Provide the [X, Y] coordinate of the cell's center where the given text is located.  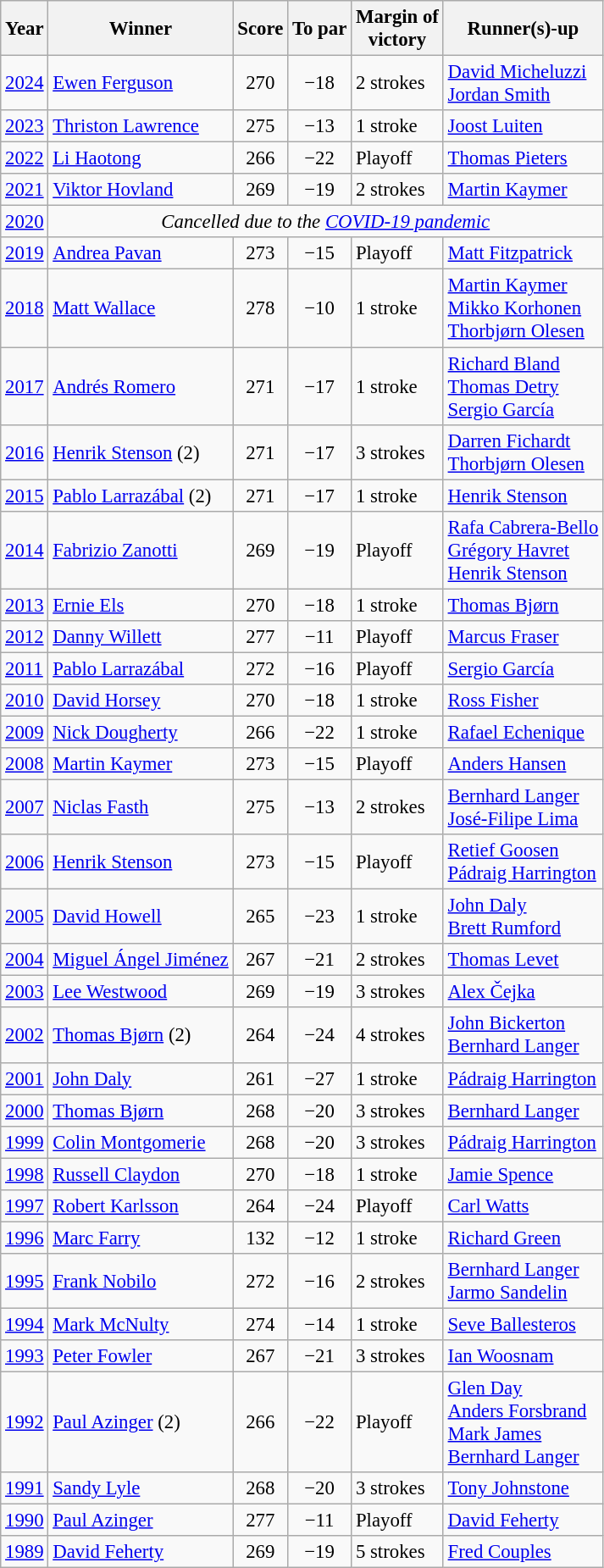
2001 [25, 1078]
Alex Čejka [523, 992]
Frank Nobilo [141, 1281]
Ewen Ferguson [141, 83]
2008 [25, 764]
Fred Couples [523, 1552]
Richard Bland Thomas Detry Sergio García [523, 386]
Glen Day Anders Forsbrand Mark James Bernhard Langer [523, 1423]
Sergio García [523, 668]
Cancelled due to the COVID-19 pandemic [325, 222]
Bernhard Langer [523, 1111]
2021 [25, 190]
Nick Dougherty [141, 732]
Paul Azinger [141, 1521]
Richard Green [523, 1238]
Bernhard Langer Jarmo Sandelin [523, 1281]
Ross Fisher [523, 701]
2010 [25, 701]
Anders Hansen [523, 764]
Retief Goosen Pádraig Harrington [523, 862]
Winner [141, 29]
Darren Fichardt Thorbjørn Olesen [523, 452]
Robert Karlsson [141, 1206]
Danny Willett [141, 637]
Li Haotong [141, 158]
2019 [25, 253]
John Daly [141, 1078]
2013 [25, 605]
Jamie Spence [523, 1174]
Paul Azinger (2) [141, 1423]
Fabrizio Zanotti [141, 550]
Colin Montgomerie [141, 1142]
David Howell [141, 917]
2017 [25, 386]
2014 [25, 550]
2012 [25, 637]
1991 [25, 1488]
John Bickerton Bernhard Langer [523, 1035]
2016 [25, 452]
Sandy Lyle [141, 1488]
Runner(s)-up [523, 29]
2020 [25, 222]
Thomas Levet [523, 960]
4 strokes [398, 1035]
Rafa Cabrera-Bello Grégory Havret Henrik Stenson [523, 550]
Joost Luiten [523, 126]
Peter Fowler [141, 1356]
1992 [25, 1423]
1999 [25, 1142]
Russell Claydon [141, 1174]
2003 [25, 992]
265 [261, 917]
Ian Woosnam [523, 1356]
John Daly Brett Rumford [523, 917]
Marc Farry [141, 1238]
Mark McNulty [141, 1324]
−23 [320, 917]
Pablo Larrazábal [141, 668]
Lee Westwood [141, 992]
Andrea Pavan [141, 253]
−10 [320, 308]
Margin ofvictory [398, 29]
278 [261, 308]
Carl Watts [523, 1206]
2007 [25, 808]
2015 [25, 496]
−14 [320, 1324]
5 strokes [398, 1552]
1998 [25, 1174]
Marcus Fraser [523, 637]
1993 [25, 1356]
Niclas Fasth [141, 808]
To par [320, 29]
Bernhard Langer José-Filipe Lima [523, 808]
1995 [25, 1281]
2011 [25, 668]
−27 [320, 1078]
Viktor Hovland [141, 190]
1996 [25, 1238]
2000 [25, 1111]
Seve Ballesteros [523, 1324]
Rafael Echenique [523, 732]
Ernie Els [141, 605]
2023 [25, 126]
David Horsey [141, 701]
David Micheluzzi Jordan Smith [523, 83]
132 [261, 1238]
Matt Wallace [141, 308]
Thomas Bjørn (2) [141, 1035]
Tony Johnstone [523, 1488]
2022 [25, 158]
2018 [25, 308]
1990 [25, 1521]
2005 [25, 917]
Miguel Ángel Jiménez [141, 960]
2002 [25, 1035]
Andrés Romero [141, 386]
Score [261, 29]
2024 [25, 83]
Matt Fitzpatrick [523, 253]
Martin Kaymer Mikko Korhonen Thorbjørn Olesen [523, 308]
Year [25, 29]
Pablo Larrazábal (2) [141, 496]
1997 [25, 1206]
Henrik Stenson (2) [141, 452]
2006 [25, 862]
1994 [25, 1324]
274 [261, 1324]
Thomas Pieters [523, 158]
−12 [320, 1238]
1989 [25, 1552]
Thriston Lawrence [141, 126]
261 [261, 1078]
2009 [25, 732]
2004 [25, 960]
